Provide the [x, y] coordinate of the cell's center where the given text is located.  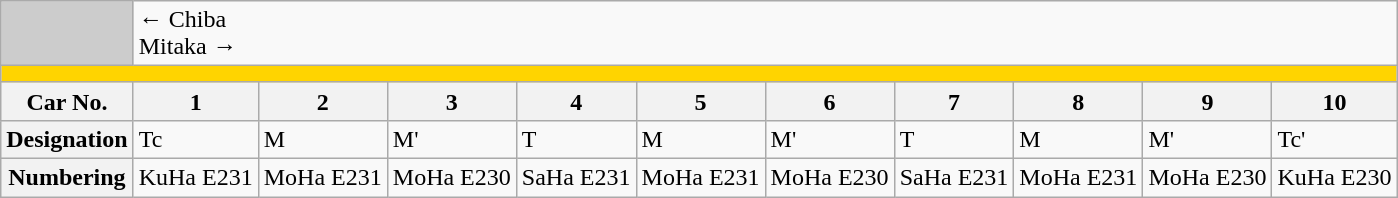
2 [322, 101]
6 [830, 101]
1 [196, 101]
Numbering [67, 177]
10 [1334, 101]
3 [452, 101]
KuHa E231 [196, 177]
Tc' [1334, 139]
7 [954, 101]
8 [1078, 101]
Tc [196, 139]
4 [576, 101]
5 [700, 101]
9 [1208, 101]
Designation [67, 139]
KuHa E230 [1334, 177]
← ChibaMitaka → [765, 34]
Car No. [67, 101]
